Scan for the cell matching the given text and deliver its [x, y] coordinate at center. 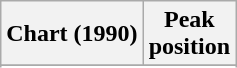
Peakposition [189, 34]
Chart (1990) [72, 34]
